For the text-containing cell, return its midpoint in [x, y] coordinate format. 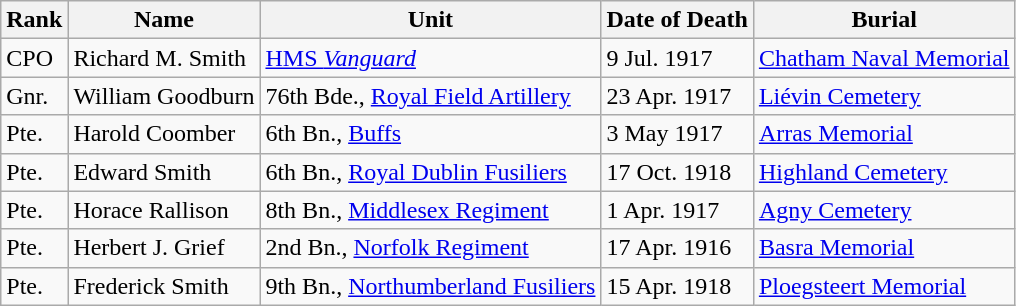
6th Bn., Royal Dublin Fusiliers [430, 172]
Herbert J. Grief [164, 248]
6th Bn., Buffs [430, 134]
3 May 1917 [677, 134]
Edward Smith [164, 172]
8th Bn., Middlesex Regiment [430, 210]
Name [164, 20]
Highland Cemetery [884, 172]
76th Bde., Royal Field Artillery [430, 96]
9 Jul. 1917 [677, 58]
Date of Death [677, 20]
Burial [884, 20]
15 Apr. 1918 [677, 286]
William Goodburn [164, 96]
17 Apr. 1916 [677, 248]
17 Oct. 1918 [677, 172]
Richard M. Smith [164, 58]
HMS Vanguard [430, 58]
Rank [34, 20]
Basra Memorial [884, 248]
Unit [430, 20]
1 Apr. 1917 [677, 210]
Chatham Naval Memorial [884, 58]
Liévin Cemetery [884, 96]
Arras Memorial [884, 134]
9th Bn., Northumberland Fusiliers [430, 286]
Gnr. [34, 96]
Agny Cemetery [884, 210]
CPO [34, 58]
Frederick Smith [164, 286]
23 Apr. 1917 [677, 96]
2nd Bn., Norfolk Regiment [430, 248]
Horace Rallison [164, 210]
Ploegsteert Memorial [884, 286]
Harold Coomber [164, 134]
